Identify which cell holds the provided text, then report its [X, Y] central coordinate. 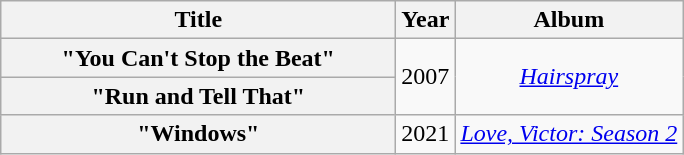
Title [198, 20]
2021 [426, 134]
"Windows" [198, 134]
Year [426, 20]
Album [569, 20]
"Run and Tell That" [198, 96]
Hairspray [569, 77]
"You Can't Stop the Beat" [198, 58]
2007 [426, 77]
Love, Victor: Season 2 [569, 134]
